Provide the (x, y) coordinate of the cell's center where the given text is located.  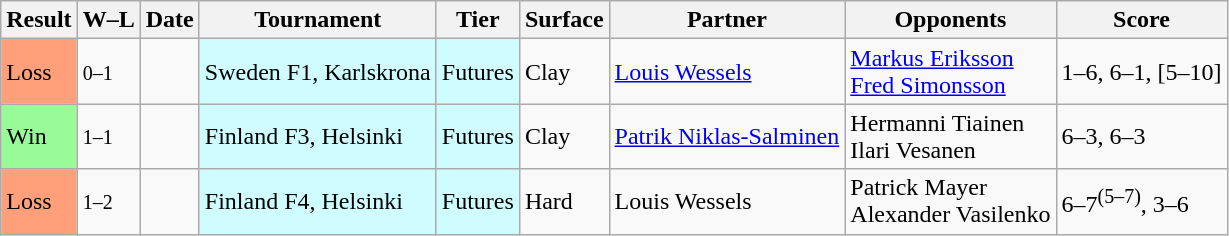
6–3, 6–3 (1142, 136)
Patrik Niklas-Salminen (727, 136)
Hard (564, 202)
Tier (478, 20)
Patrick Mayer Alexander Vasilenko (950, 202)
W–L (108, 20)
6–7(5–7), 3–6 (1142, 202)
Surface (564, 20)
Hermanni Tiainen Ilari Vesanen (950, 136)
Partner (727, 20)
1–2 (108, 202)
Tournament (318, 20)
Opponents (950, 20)
0–1 (108, 72)
Finland F3, Helsinki (318, 136)
1–1 (108, 136)
Score (1142, 20)
Result (39, 20)
1–6, 6–1, [5–10] (1142, 72)
Sweden F1, Karlskrona (318, 72)
Date (170, 20)
Finland F4, Helsinki (318, 202)
Win (39, 136)
Markus Eriksson Fred Simonsson (950, 72)
